Detect which cell encompasses the target text, then output its [X, Y] center coordinate. 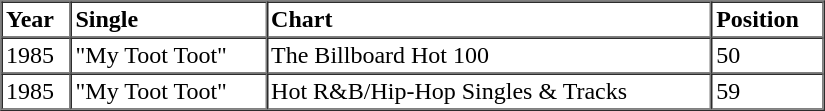
Hot R&B/Hip-Hop Singles & Tracks [490, 92]
50 [768, 56]
59 [768, 92]
The Billboard Hot 100 [490, 56]
Position [768, 20]
Chart [490, 20]
Year [36, 20]
Single [169, 20]
